Find where the given text appears and provide that cell's center as (x, y) coordinate. 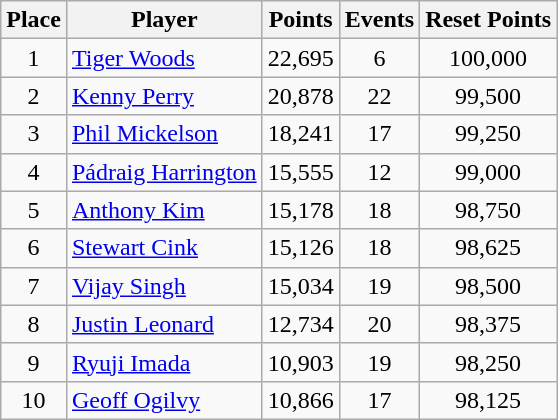
Reset Points (488, 20)
99,500 (488, 96)
12,734 (300, 324)
3 (34, 134)
Pádraig Harrington (164, 172)
98,625 (488, 248)
Tiger Woods (164, 58)
7 (34, 286)
100,000 (488, 58)
10,866 (300, 400)
15,034 (300, 286)
8 (34, 324)
5 (34, 210)
18,241 (300, 134)
Ryuji Imada (164, 362)
4 (34, 172)
1 (34, 58)
9 (34, 362)
99,250 (488, 134)
12 (379, 172)
98,750 (488, 210)
Phil Mickelson (164, 134)
Vijay Singh (164, 286)
2 (34, 96)
99,000 (488, 172)
Player (164, 20)
98,250 (488, 362)
Anthony Kim (164, 210)
Place (34, 20)
20 (379, 324)
20,878 (300, 96)
10,903 (300, 362)
22 (379, 96)
15,178 (300, 210)
Kenny Perry (164, 96)
Justin Leonard (164, 324)
Events (379, 20)
Stewart Cink (164, 248)
15,126 (300, 248)
15,555 (300, 172)
Points (300, 20)
10 (34, 400)
22,695 (300, 58)
98,500 (488, 286)
98,375 (488, 324)
Geoff Ogilvy (164, 400)
98,125 (488, 400)
